Extract the (X, Y) coordinate from the center of the cell holding the provided text.  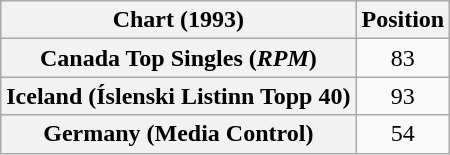
Canada Top Singles (RPM) (178, 58)
Iceland (Íslenski Listinn Topp 40) (178, 96)
Germany (Media Control) (178, 134)
Chart (1993) (178, 20)
54 (403, 134)
Position (403, 20)
83 (403, 58)
93 (403, 96)
